Search for the cell housing the specified text and yield its [X, Y] center coordinate. 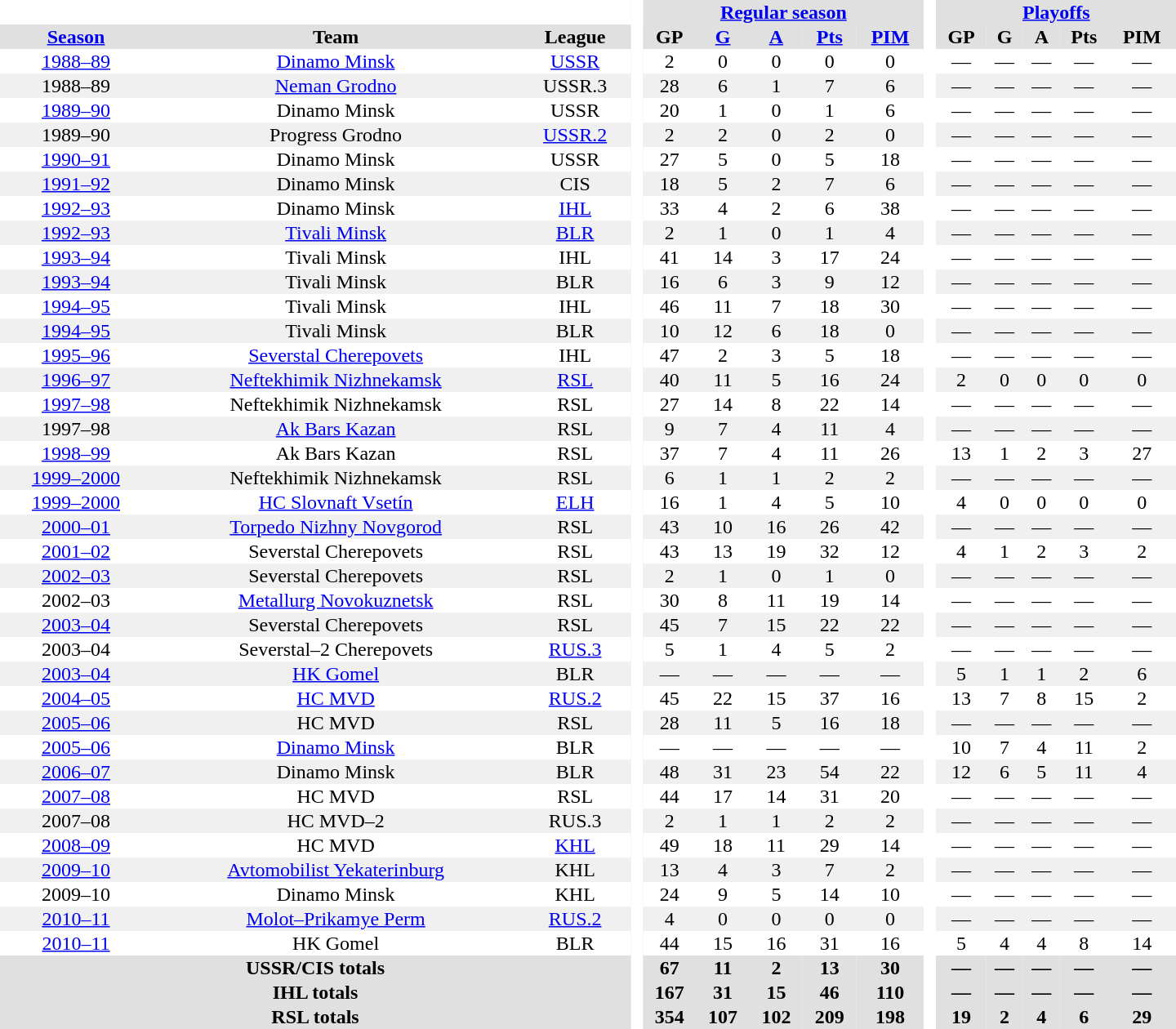
Regular season [783, 12]
Avtomobilist Yekaterinburg [336, 870]
Metallurg Novokuznetsk [336, 600]
Severstal–2 Cherepovets [336, 649]
54 [830, 772]
Neman Grodno [336, 86]
Torpedo Nizhny Novgorod [336, 527]
Playoffs [1057, 12]
354 [670, 1017]
167 [670, 992]
2006–07 [76, 772]
League [575, 37]
Progress Grodno [336, 135]
2001–02 [76, 551]
23 [776, 772]
USSR.2 [575, 135]
47 [670, 355]
40 [670, 380]
Season [76, 37]
HC Slovnaft Vsetín [336, 502]
67 [670, 968]
USSR.3 [575, 86]
110 [890, 992]
IHL totals [315, 992]
Molot–Prikamye Perm [336, 919]
1991–92 [76, 184]
1990–91 [76, 159]
33 [670, 208]
102 [776, 1017]
41 [670, 257]
USSR/CIS totals [315, 968]
49 [670, 845]
38 [890, 208]
1998–99 [76, 453]
2000–01 [76, 527]
48 [670, 772]
209 [830, 1017]
1996–97 [76, 380]
32 [830, 551]
HC MVD–2 [336, 821]
107 [722, 1017]
Team [336, 37]
1995–96 [76, 355]
42 [890, 527]
RSL totals [315, 1017]
CIS [575, 184]
2004–05 [76, 698]
ELH [575, 502]
2008–09 [76, 845]
198 [890, 1017]
